Extract the (X, Y) coordinate from the center of the cell holding the provided text.  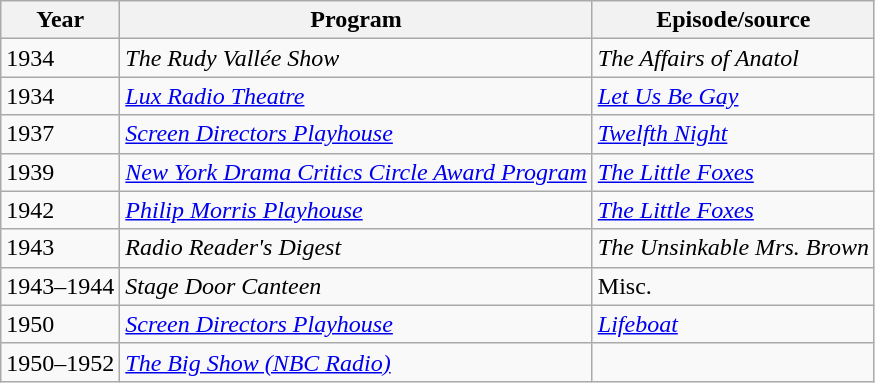
The Unsinkable Mrs. Brown (733, 248)
Philip Morris Playhouse (356, 210)
The Big Show (NBC Radio) (356, 362)
1943–1944 (60, 286)
Misc. (733, 286)
The Affairs of Anatol (733, 58)
1942 (60, 210)
Lifeboat (733, 324)
Twelfth Night (733, 134)
Year (60, 20)
Stage Door Canteen (356, 286)
1937 (60, 134)
Episode/source (733, 20)
The Rudy Vallée Show (356, 58)
Radio Reader's Digest (356, 248)
1943 (60, 248)
1950 (60, 324)
1950–1952 (60, 362)
Let Us Be Gay (733, 96)
New York Drama Critics Circle Award Program (356, 172)
1939 (60, 172)
Program (356, 20)
Lux Radio Theatre (356, 96)
